Scan for the cell matching the given text and deliver its (X, Y) coordinate at center. 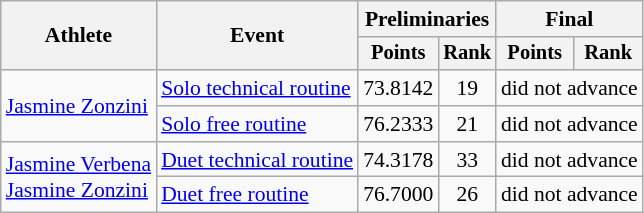
Event (257, 36)
26 (467, 195)
Solo free routine (257, 124)
74.3178 (398, 160)
76.2333 (398, 124)
76.7000 (398, 195)
Solo technical routine (257, 88)
33 (467, 160)
73.8142 (398, 88)
Preliminaries (427, 19)
Duet free routine (257, 195)
21 (467, 124)
Jasmine Zonzini (78, 106)
Duet technical routine (257, 160)
Athlete (78, 36)
Jasmine VerbenaJasmine Zonzini (78, 178)
19 (467, 88)
Final (570, 19)
